Search for the cell housing the specified text and yield its [x, y] center coordinate. 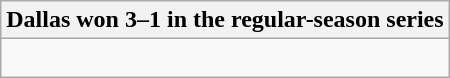
Dallas won 3–1 in the regular-season series [225, 20]
